Search for the cell housing the specified text and yield its [x, y] center coordinate. 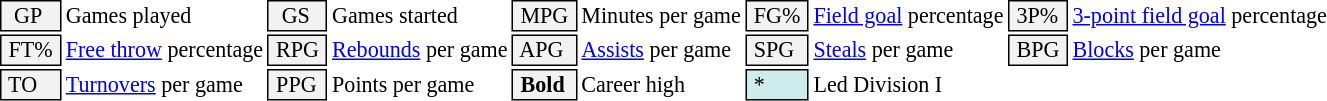
FG% [777, 16]
Minutes per game [661, 16]
PPG [298, 85]
* [777, 85]
GP [30, 16]
Led Division I [908, 85]
Games started [420, 16]
FT% [30, 50]
Rebounds per game [420, 50]
Turnovers per game [164, 85]
APG [544, 50]
Bold [544, 85]
Games played [164, 16]
GS [298, 16]
SPG [777, 50]
Points per game [420, 85]
RPG [298, 50]
MPG [544, 16]
Assists per game [661, 50]
Steals per game [908, 50]
TO [30, 85]
Field goal percentage [908, 16]
Free throw percentage [164, 50]
Career high [661, 85]
3P% [1038, 16]
BPG [1038, 50]
